Determine the [X, Y] coordinate at the center of the cell enclosing the given text.  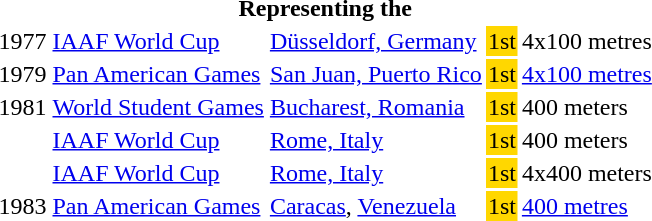
Düsseldorf, Germany [376, 41]
World Student Games [158, 107]
San Juan, Puerto Rico [376, 74]
Caracas, Venezuela [376, 206]
Bucharest, Romania [376, 107]
